Return [X, Y] of the center of cell containing provided text 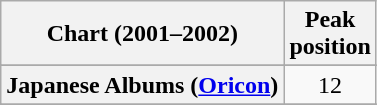
12 [330, 85]
Peakposition [330, 34]
Chart (2001–2002) [142, 34]
Japanese Albums (Oricon) [142, 85]
